Detect which cell encompasses the target text, then output its (x, y) center coordinate. 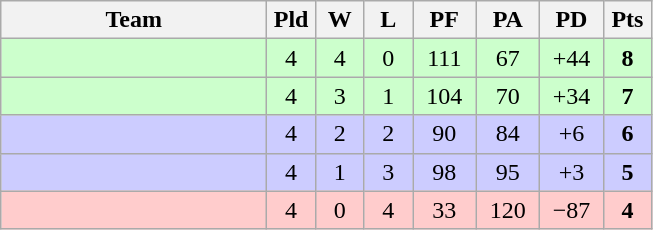
7 (628, 96)
L (388, 20)
+44 (572, 58)
+6 (572, 134)
95 (508, 172)
84 (508, 134)
Team (134, 20)
Pld (292, 20)
W (340, 20)
PD (572, 20)
6 (628, 134)
8 (628, 58)
98 (444, 172)
+3 (572, 172)
PA (508, 20)
104 (444, 96)
33 (444, 210)
67 (508, 58)
PF (444, 20)
5 (628, 172)
70 (508, 96)
Pts (628, 20)
+34 (572, 96)
120 (508, 210)
90 (444, 134)
−87 (572, 210)
111 (444, 58)
